Identify which cell holds the provided text, then report its (X, Y) central coordinate. 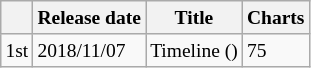
1st (17, 50)
Charts (276, 18)
Timeline () (194, 50)
75 (276, 50)
2018/11/07 (90, 50)
Title (194, 18)
Release date (90, 18)
